Identify which cell holds the provided text, then report its [x, y] central coordinate. 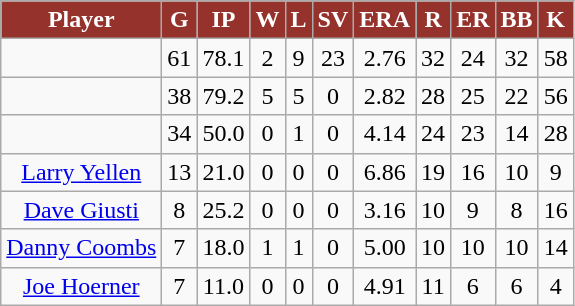
38 [180, 96]
56 [556, 96]
2 [268, 58]
25 [473, 96]
SV [333, 20]
19 [434, 172]
R [434, 20]
5.00 [385, 248]
11.0 [224, 286]
W [268, 20]
4 [556, 286]
L [298, 20]
IP [224, 20]
Dave Giusti [82, 210]
58 [556, 58]
Player [82, 20]
21.0 [224, 172]
4.91 [385, 286]
K [556, 20]
11 [434, 286]
ER [473, 20]
Danny Coombs [82, 248]
3.16 [385, 210]
13 [180, 172]
61 [180, 58]
34 [180, 134]
BB [516, 20]
4.14 [385, 134]
18.0 [224, 248]
G [180, 20]
ERA [385, 20]
2.82 [385, 96]
Larry Yellen [82, 172]
50.0 [224, 134]
2.76 [385, 58]
78.1 [224, 58]
6.86 [385, 172]
22 [516, 96]
Joe Hoerner [82, 286]
25.2 [224, 210]
79.2 [224, 96]
